Return the [x, y] coordinate for the center point of the cell that contains the specified text.  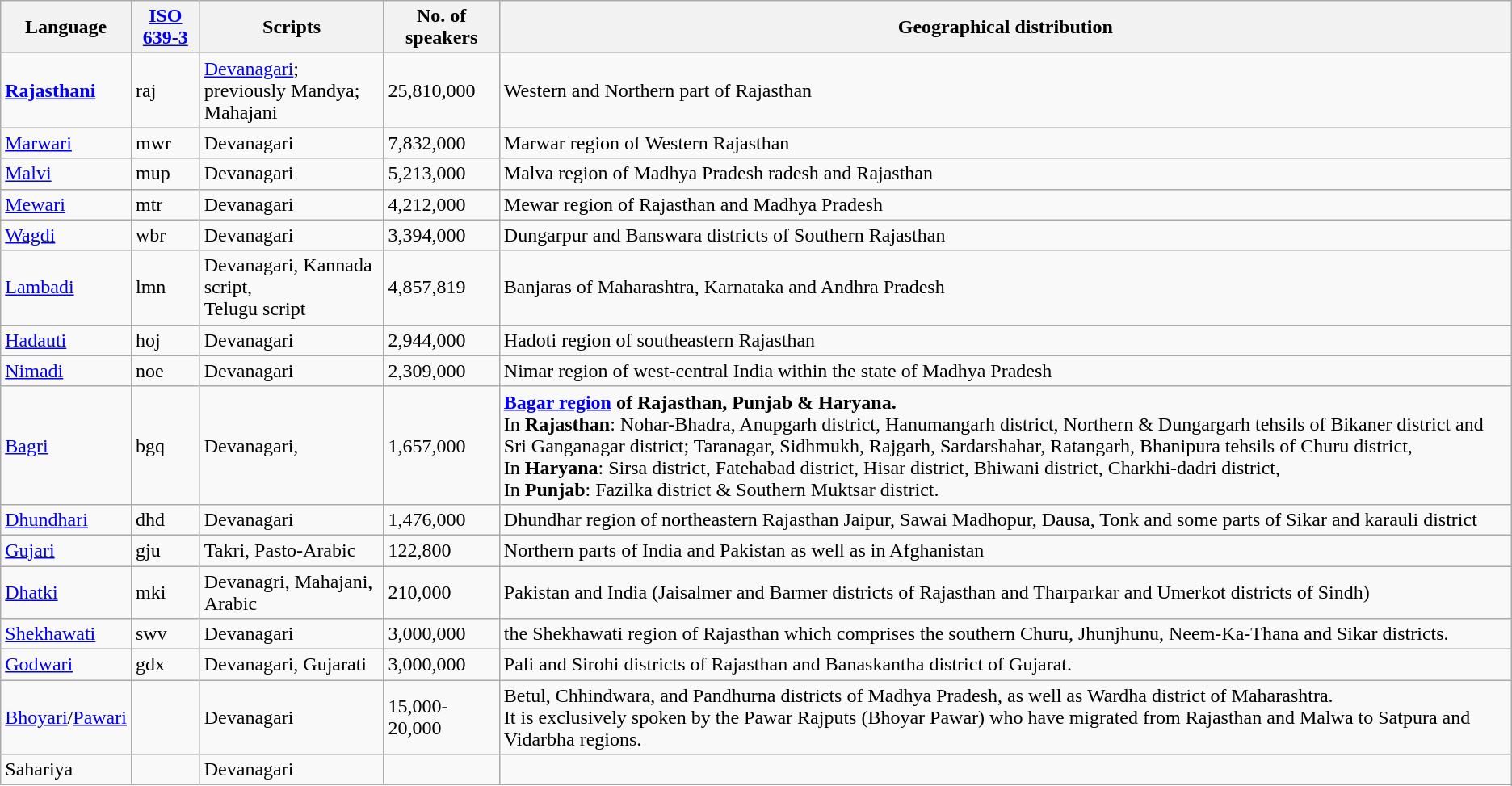
Malva region of Madhya Pradesh radesh and Rajasthan [1005, 174]
2,944,000 [441, 340]
Hadoti region of southeastern Rajasthan [1005, 340]
Scripts [292, 27]
Bagri [66, 445]
2,309,000 [441, 371]
Dungarpur and Banswara districts of Southern Rajasthan [1005, 235]
Mewar region of Rajasthan and Madhya Pradesh [1005, 204]
7,832,000 [441, 143]
Godwari [66, 665]
Malvi [66, 174]
wbr [165, 235]
Nimadi [66, 371]
raj [165, 90]
bgq [165, 445]
gdx [165, 665]
Western and Northern part of Rajasthan [1005, 90]
the Shekhawati region of Rajasthan which comprises the southern Churu, Jhunjhunu, Neem-Ka-Thana and Sikar districts. [1005, 634]
Devanagari, Kannada script,Telugu script [292, 288]
Pali and Sirohi districts of Rajasthan and Banaskantha district of Gujarat. [1005, 665]
Devanagari, Gujarati [292, 665]
Devanagari, [292, 445]
Bhoyari/Pawari [66, 717]
Marwar region of Western Rajasthan [1005, 143]
Devanagri, Mahajani, Arabic [292, 591]
Mewari [66, 204]
Rajasthani [66, 90]
swv [165, 634]
Dhundhar region of northeastern Rajasthan Jaipur, Sawai Madhopur, Dausa, Tonk and some parts of Sikar and karauli district [1005, 519]
15,000-20,000 [441, 717]
Language [66, 27]
Marwari [66, 143]
Northern parts of India and Pakistan as well as in Afghanistan [1005, 550]
mki [165, 591]
25,810,000 [441, 90]
Wagdi [66, 235]
noe [165, 371]
dhd [165, 519]
Dhatki [66, 591]
Shekhawati [66, 634]
No. of speakers [441, 27]
Gujari [66, 550]
1,657,000 [441, 445]
1,476,000 [441, 519]
Nimar region of west-central India within the state of Madhya Pradesh [1005, 371]
4,857,819 [441, 288]
122,800 [441, 550]
Hadauti [66, 340]
Pakistan and India (Jaisalmer and Barmer districts of Rajasthan and Tharparkar and Umerkot districts of Sindh) [1005, 591]
Dhundhari [66, 519]
5,213,000 [441, 174]
lmn [165, 288]
3,394,000 [441, 235]
mup [165, 174]
Takri, Pasto-Arabic [292, 550]
Sahariya [66, 770]
Banjaras of Maharashtra, Karnataka and Andhra Pradesh [1005, 288]
mwr [165, 143]
mtr [165, 204]
hoj [165, 340]
ISO 639-3 [165, 27]
4,212,000 [441, 204]
gju [165, 550]
Geographical distribution [1005, 27]
Devanagari; previously Mandya;Mahajani [292, 90]
Lambadi [66, 288]
210,000 [441, 591]
